Pinpoint the cell where the given text exists, returning its [X, Y] midpoint coordinate. 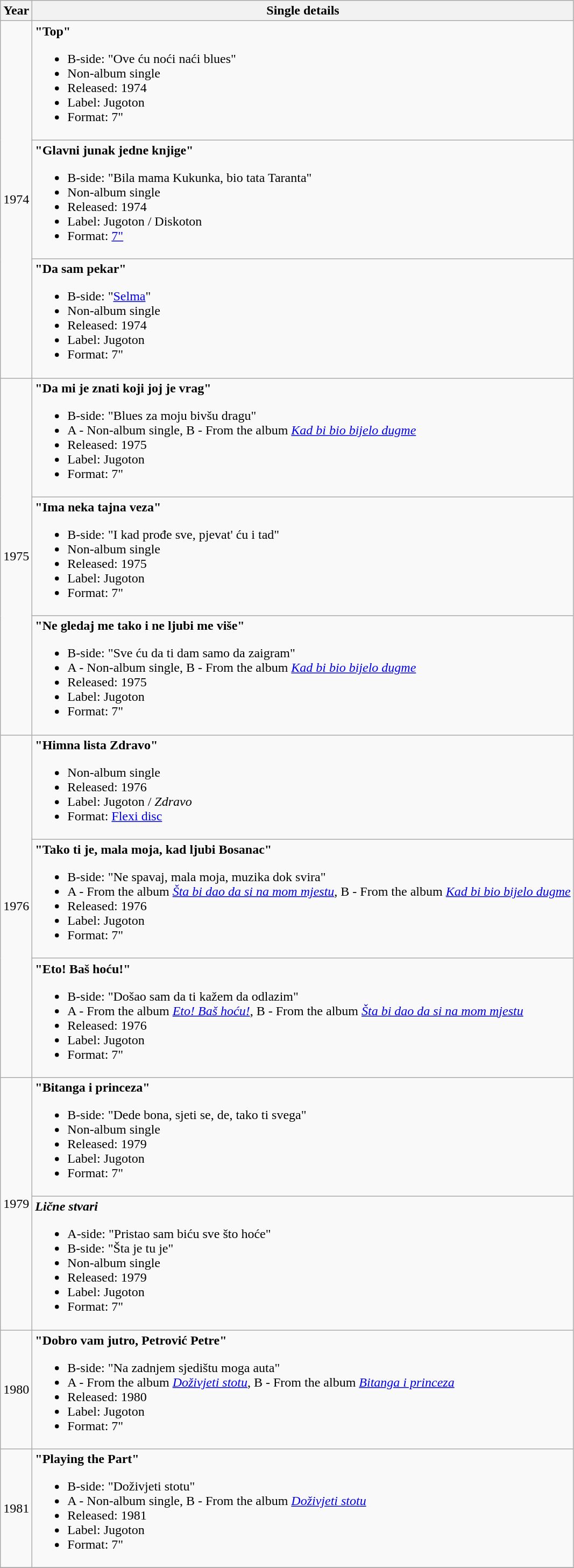
"Da sam pekar"B-side: "Selma"Non-album singleReleased: 1974Label: JugotonFormat: 7" [303, 319]
"Top"B-side: "Ove ću noći naći blues"Non-album singleReleased: 1974Label: JugotonFormat: 7" [303, 81]
"Playing the Part"B-side: "Doživjeti stotu"A - Non-album single, B - From the album Doživjeti stotuReleased: 1981Label: JugotonFormat: 7" [303, 1508]
Single details [303, 11]
1981 [16, 1508]
"Bitanga i princeza"B-side: "Dede bona, sjeti se, de, tako ti svega"Non-album singleReleased: 1979Label: JugotonFormat: 7" [303, 1137]
"Himna lista Zdravo"Non-album singleReleased: 1976Label: Jugoton / ZdravoFormat: Flexi disc [303, 787]
1980 [16, 1389]
"Ima neka tajna veza"B-side: "I kad prođe sve, pjevat' ću i tad"Non-album singleReleased: 1975Label: JugotonFormat: 7" [303, 557]
1979 [16, 1204]
Year [16, 11]
1975 [16, 557]
Lične stvariA-side: "Pristao sam biću sve što hoće"B-side: "Šta je tu je"Non-album singleReleased: 1979Label: JugotonFormat: 7" [303, 1263]
1974 [16, 199]
1976 [16, 906]
"Glavni junak jedne knjige" B-side: "Bila mama Kukunka, bio tata Taranta"Non-album singleReleased: 1974Label: Jugoton / DiskotonFormat: 7" [303, 199]
